Extract the [X, Y] coordinate from the center of the cell holding the provided text.  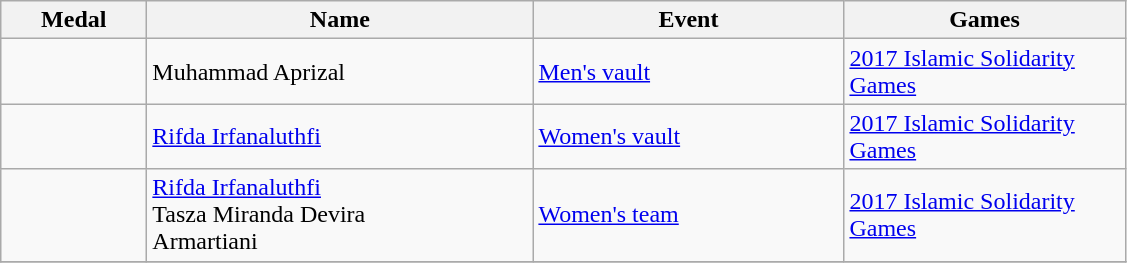
Men's vault [688, 72]
Women's team [688, 215]
Rifda IrfanaluthfiTasza Miranda Devira Armartiani [340, 215]
Rifda Irfanaluthfi [340, 136]
Event [688, 20]
Name [340, 20]
Medal [74, 20]
Games [984, 20]
Women's vault [688, 136]
Muhammad Aprizal [340, 72]
